Determine the [x, y] coordinate at the center of the cell enclosing the given text.  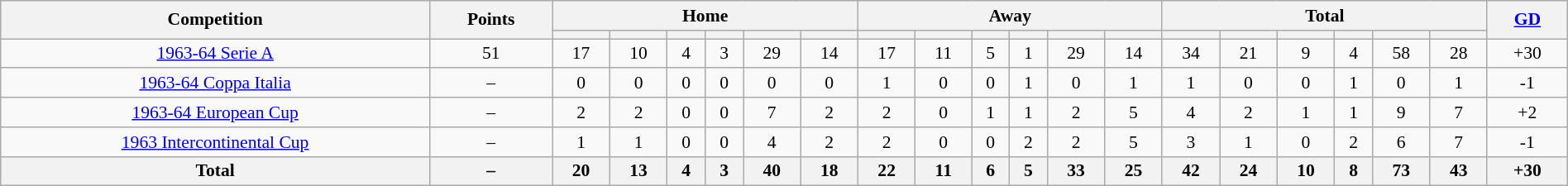
Points [491, 20]
43 [1459, 171]
25 [1133, 171]
18 [829, 171]
51 [491, 53]
34 [1191, 53]
GD [1527, 20]
Competition [215, 20]
33 [1075, 171]
1963 Intercontinental Cup [215, 141]
13 [638, 171]
1963-64 European Cup [215, 112]
24 [1249, 171]
58 [1401, 53]
40 [771, 171]
Home [705, 16]
20 [581, 171]
21 [1249, 53]
Away [1010, 16]
22 [887, 171]
1963-64 Coppa Italia [215, 83]
73 [1401, 171]
1963-64 Serie A [215, 53]
28 [1459, 53]
+2 [1527, 112]
8 [1354, 171]
42 [1191, 171]
